Output the [X, Y] coordinate of the center of the cell containing the given text.  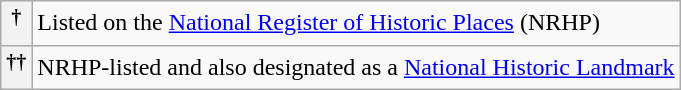
Listed on the National Register of Historic Places (NRHP) [356, 24]
†† [16, 68]
† [16, 24]
NRHP-listed and also designated as a National Historic Landmark [356, 68]
